Return the [X, Y] coordinate for the center point of the cell that contains the specified text.  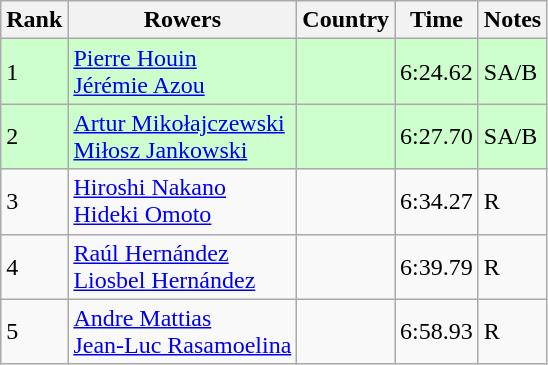
6:24.62 [437, 72]
4 [34, 266]
Rowers [182, 20]
6:27.70 [437, 136]
2 [34, 136]
6:34.27 [437, 202]
3 [34, 202]
Country [346, 20]
Notes [512, 20]
Pierre HouinJérémie Azou [182, 72]
Hiroshi NakanoHideki Omoto [182, 202]
Raúl HernándezLiosbel Hernández [182, 266]
6:58.93 [437, 332]
5 [34, 332]
6:39.79 [437, 266]
Rank [34, 20]
Artur MikołajczewskiMiłosz Jankowski [182, 136]
Time [437, 20]
Andre MattiasJean-Luc Rasamoelina [182, 332]
1 [34, 72]
